Return (x, y) of the center of cell containing provided text 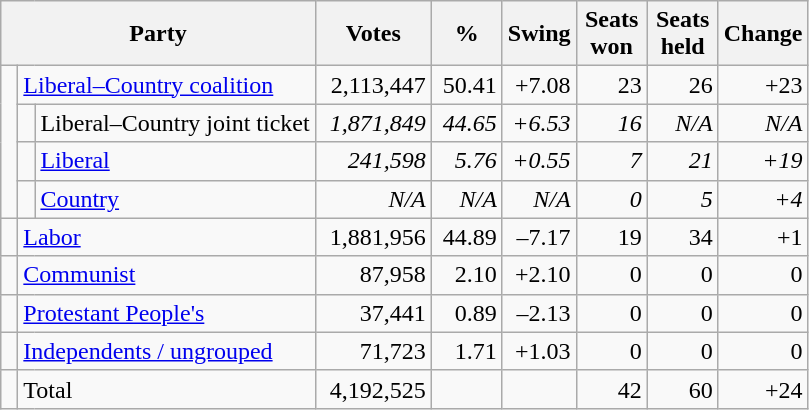
37,441 (373, 313)
71,723 (373, 351)
+19 (763, 161)
Labor (166, 237)
–7.17 (539, 237)
+7.08 (539, 85)
% (466, 34)
Swing (539, 34)
–2.13 (539, 313)
1,871,849 (373, 123)
Votes (373, 34)
19 (612, 237)
87,958 (373, 275)
34 (682, 237)
+24 (763, 389)
0.89 (466, 313)
+23 (763, 85)
+6.53 (539, 123)
Communist (166, 275)
+2.10 (539, 275)
2.10 (466, 275)
21 (682, 161)
44.65 (466, 123)
+4 (763, 199)
2,113,447 (373, 85)
Seats won (612, 34)
26 (682, 85)
42 (612, 389)
Country (175, 199)
50.41 (466, 85)
23 (612, 85)
Protestant People's (166, 313)
44.89 (466, 237)
4,192,525 (373, 389)
Liberal–Country joint ticket (175, 123)
Party (158, 34)
Seats held (682, 34)
7 (612, 161)
Independents / ungrouped (166, 351)
+1 (763, 237)
Liberal–Country coalition (166, 85)
5 (682, 199)
241,598 (373, 161)
60 (682, 389)
1,881,956 (373, 237)
Total (166, 389)
16 (612, 123)
+0.55 (539, 161)
5.76 (466, 161)
+1.03 (539, 351)
1.71 (466, 351)
Liberal (175, 161)
Change (763, 34)
